Locate the cell with the specified text and output its (x, y) center coordinate. 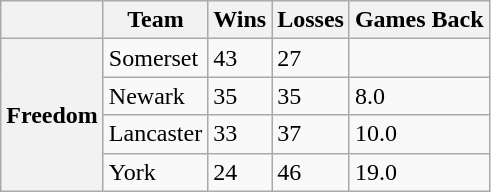
Lancaster (155, 134)
Freedom (52, 115)
46 (311, 172)
Games Back (419, 20)
27 (311, 58)
19.0 (419, 172)
Team (155, 20)
Wins (240, 20)
Losses (311, 20)
10.0 (419, 134)
Newark (155, 96)
33 (240, 134)
24 (240, 172)
43 (240, 58)
Somerset (155, 58)
37 (311, 134)
8.0 (419, 96)
York (155, 172)
